Search for the cell housing the specified text and yield its (x, y) center coordinate. 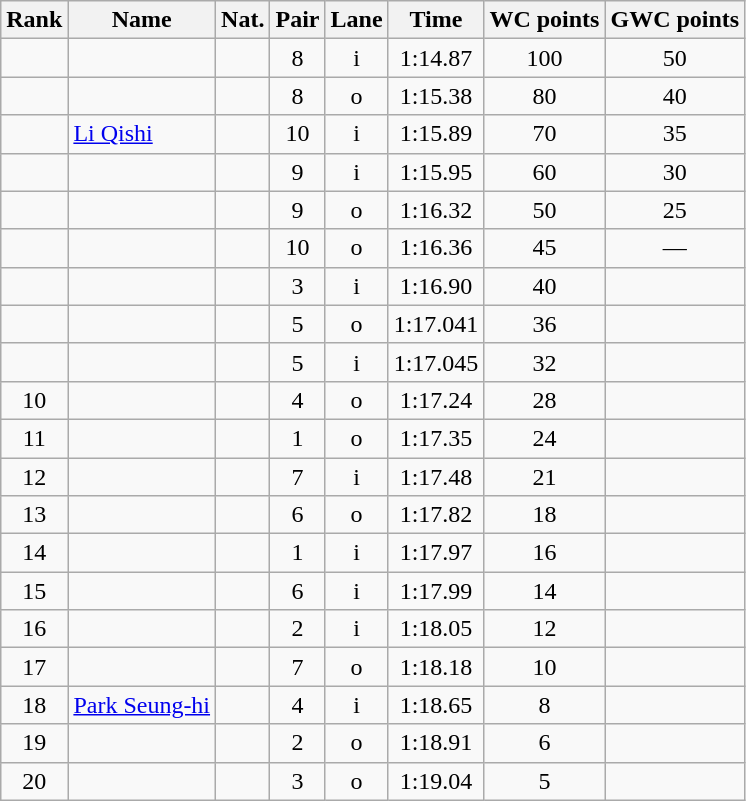
1:18.05 (436, 629)
1:17.97 (436, 553)
— (675, 248)
1:15.95 (436, 172)
Lane (356, 20)
GWC points (675, 20)
1:16.32 (436, 210)
Pair (298, 20)
Li Qishi (142, 134)
80 (544, 96)
1:18.65 (436, 705)
1:17.35 (436, 438)
Time (436, 20)
1:17.48 (436, 477)
30 (675, 172)
1:16.36 (436, 248)
11 (34, 438)
20 (34, 781)
19 (34, 743)
25 (675, 210)
35 (675, 134)
1:17.82 (436, 515)
Park Seung-hi (142, 705)
28 (544, 400)
1:15.38 (436, 96)
1:18.91 (436, 743)
WC points (544, 20)
Rank (34, 20)
1:18.18 (436, 667)
13 (34, 515)
21 (544, 477)
60 (544, 172)
24 (544, 438)
1:17.045 (436, 362)
17 (34, 667)
32 (544, 362)
1:14.87 (436, 58)
45 (544, 248)
15 (34, 591)
1:19.04 (436, 781)
100 (544, 58)
70 (544, 134)
1:17.041 (436, 324)
Nat. (243, 20)
1:16.90 (436, 286)
1:15.89 (436, 134)
1:17.99 (436, 591)
Name (142, 20)
1:17.24 (436, 400)
36 (544, 324)
